Extract the (X, Y) coordinate from the center of the cell holding the provided text.  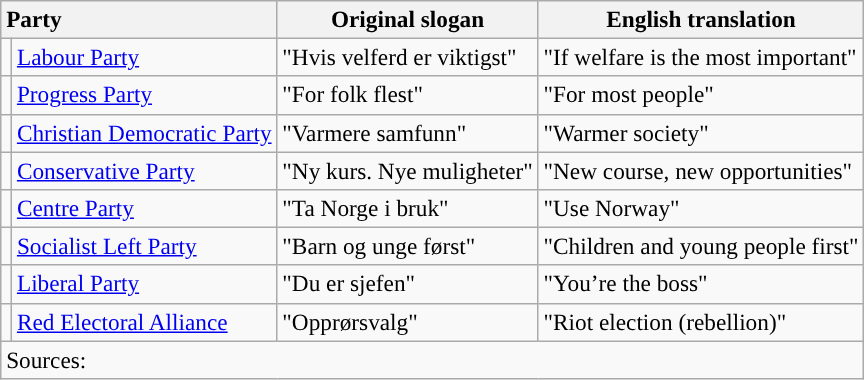
"Varmere samfunn" (408, 133)
"You’re the boss" (701, 284)
"Warmer society" (701, 133)
Socialist Left Party (144, 246)
Sources: (432, 359)
Conservative Party (144, 170)
"Riot election (rebellion)" (701, 322)
Progress Party (144, 95)
"For folk flest" (408, 95)
Liberal Party (144, 284)
Party (139, 19)
"Ta Norge i bruk" (408, 208)
Christian Democratic Party (144, 133)
Original slogan (408, 19)
"Hvis velferd er viktigst" (408, 57)
"Opprørsvalg" (408, 322)
"If welfare is the most important" (701, 57)
English translation (701, 19)
"New course, new opportunities" (701, 170)
Labour Party (144, 57)
"Du er sjefen" (408, 284)
"Use Norway" (701, 208)
"Children and young people first" (701, 246)
"For most people" (701, 95)
"Barn og unge først" (408, 246)
"Ny kurs. Nye muligheter" (408, 170)
Centre Party (144, 208)
Red Electoral Alliance (144, 322)
